Identify which cell holds the provided text, then report its [X, Y] central coordinate. 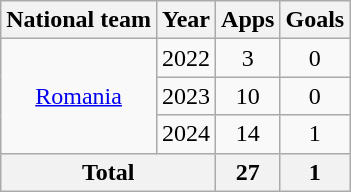
2022 [186, 58]
14 [248, 134]
2023 [186, 96]
10 [248, 96]
3 [248, 58]
27 [248, 172]
Romania [79, 96]
Apps [248, 20]
National team [79, 20]
Year [186, 20]
2024 [186, 134]
Goals [315, 20]
Total [108, 172]
